From the cell containing the given text, extract its center point as (X, Y) coordinate. 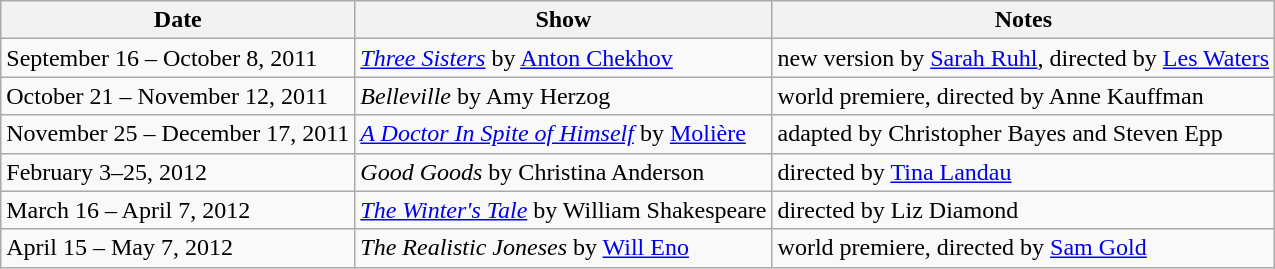
Belleville by Amy Herzog (564, 96)
adapted by Christopher Bayes and Steven Epp (1024, 134)
September 16 – October 8, 2011 (178, 58)
The Winter's Tale by William Shakespeare (564, 210)
February 3–25, 2012 (178, 172)
March 16 – April 7, 2012 (178, 210)
Show (564, 20)
Good Goods by Christina Anderson (564, 172)
Three Sisters by Anton Chekhov (564, 58)
directed by Tina Landau (1024, 172)
Notes (1024, 20)
directed by Liz Diamond (1024, 210)
November 25 – December 17, 2011 (178, 134)
new version by Sarah Ruhl, directed by Les Waters (1024, 58)
October 21 – November 12, 2011 (178, 96)
The Realistic Joneses by Will Eno (564, 248)
world premiere, directed by Sam Gold (1024, 248)
April 15 – May 7, 2012 (178, 248)
Date (178, 20)
A Doctor In Spite of Himself by Molière (564, 134)
world premiere, directed by Anne Kauffman (1024, 96)
